Return [X, Y] of the center of cell containing provided text 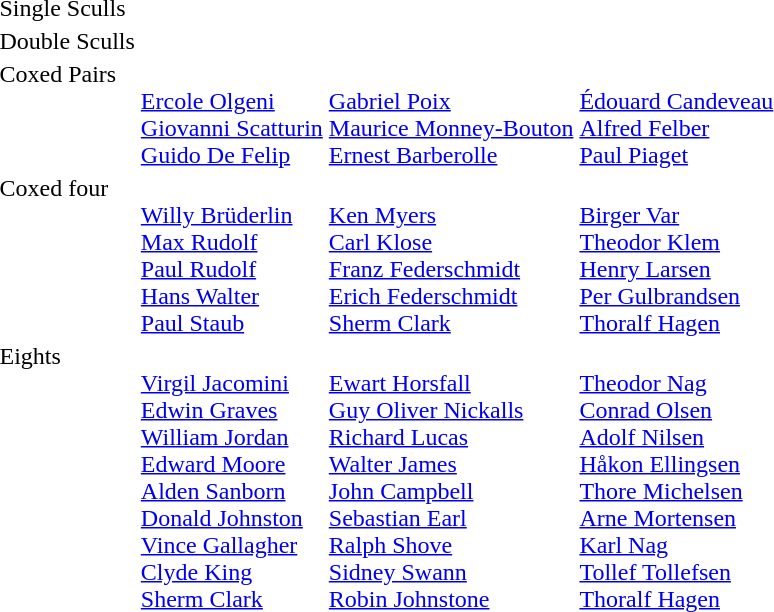
Ercole OlgeniGiovanni ScatturinGuido De Felip [232, 114]
Ken MyersCarl KloseFranz FederschmidtErich FederschmidtSherm Clark [451, 256]
Gabriel PoixMaurice Monney-BoutonErnest Barberolle [451, 114]
Willy BrüderlinMax RudolfPaul RudolfHans WalterPaul Staub [232, 256]
